Extract the (x, y) coordinate from the center of the cell holding the provided text.  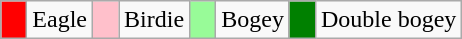
Double bogey (388, 20)
Eagle (60, 20)
Birdie (154, 20)
Bogey (253, 20)
